Extract the [X, Y] coordinate from the center of the cell holding the provided text.  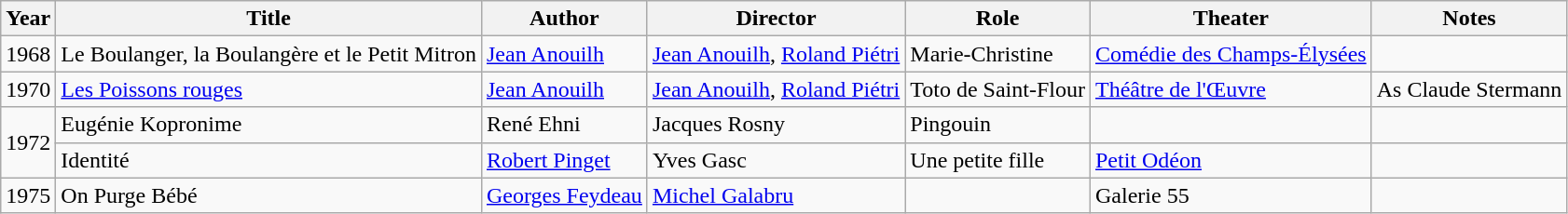
On Purge Bébé [268, 195]
Les Poissons rouges [268, 89]
Galerie 55 [1231, 195]
Petit Odéon [1231, 160]
Une petite fille [997, 160]
Jacques Rosny [776, 125]
Title [268, 19]
1970 [28, 89]
Robert Pinget [564, 160]
As Claude Stermann [1469, 89]
1968 [28, 54]
Le Boulanger, la Boulangère et le Petit Mitron [268, 54]
Yves Gasc [776, 160]
René Ehni [564, 125]
Marie-Christine [997, 54]
Author [564, 19]
Michel Galabru [776, 195]
Toto de Saint-Flour [997, 89]
Théâtre de l'Œuvre [1231, 89]
Year [28, 19]
1975 [28, 195]
Identité [268, 160]
Pingouin [997, 125]
Comédie des Champs-Élysées [1231, 54]
Director [776, 19]
Role [997, 19]
Eugénie Kopronime [268, 125]
Georges Feydeau [564, 195]
Notes [1469, 19]
Theater [1231, 19]
1972 [28, 142]
